From the cell containing the given text, extract its center point as [X, Y] coordinate. 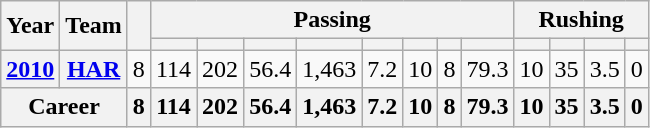
Career [64, 107]
Passing [332, 20]
Year [30, 26]
HAR [94, 69]
2010 [30, 69]
Team [94, 26]
Rushing [581, 20]
